Pinpoint the cell where the given text exists, returning its (x, y) midpoint coordinate. 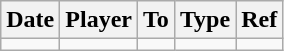
Date (30, 20)
Player (99, 20)
Ref (260, 20)
To (156, 20)
Type (204, 20)
